Identify which cell holds the provided text, then report its [X, Y] central coordinate. 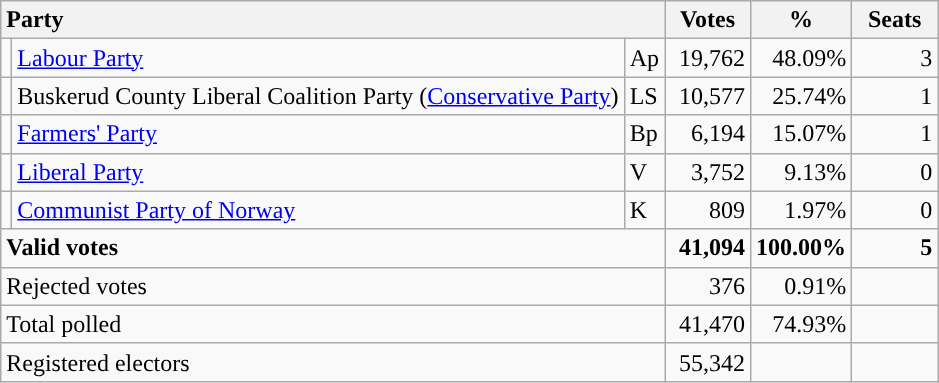
0.91% [802, 286]
9.13% [802, 172]
809 [708, 210]
48.09% [802, 58]
3 [895, 58]
% [802, 20]
41,094 [708, 248]
Labour Party [318, 58]
19,762 [708, 58]
Party [333, 20]
15.07% [802, 134]
Liberal Party [318, 172]
Farmers' Party [318, 134]
Buskerud County Liberal Coalition Party (Conservative Party) [318, 96]
K [644, 210]
Votes [708, 20]
3,752 [708, 172]
Rejected votes [333, 286]
Ap [644, 58]
41,470 [708, 324]
100.00% [802, 248]
Bp [644, 134]
Communist Party of Norway [318, 210]
6,194 [708, 134]
Total polled [333, 324]
74.93% [802, 324]
Registered electors [333, 362]
Seats [895, 20]
V [644, 172]
55,342 [708, 362]
LS [644, 96]
10,577 [708, 96]
376 [708, 286]
5 [895, 248]
1.97% [802, 210]
25.74% [802, 96]
Valid votes [333, 248]
